Extract the [X, Y] coordinate from the center of the cell holding the provided text.  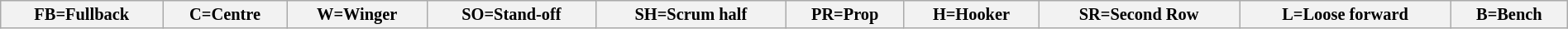
B=Bench [1508, 14]
PR=Prop [845, 14]
W=Winger [357, 14]
H=Hooker [971, 14]
SR=Second Row [1140, 14]
SH=Scrum half [691, 14]
C=Centre [225, 14]
SO=Stand-off [511, 14]
L=Loose forward [1346, 14]
FB=Fullback [82, 14]
